Provide the [X, Y] coordinate of the cell's center where the given text is located.  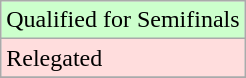
Relegated [123, 58]
Qualified for Semifinals [123, 20]
